Capture the cell that displays the provided text and extract its (x, y) central coordinate. 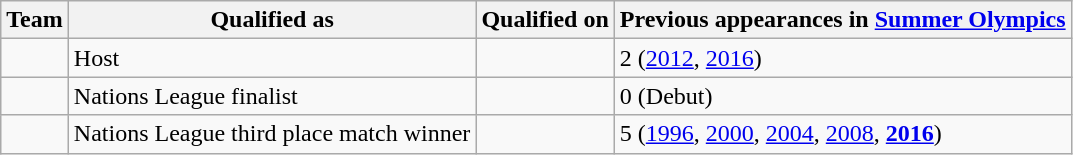
Qualified on (545, 20)
Previous appearances in Summer Olympics (842, 20)
Qualified as (272, 20)
Team (35, 20)
5 (1996, 2000, 2004, 2008, 2016) (842, 134)
Nations League finalist (272, 96)
Host (272, 58)
0 (Debut) (842, 96)
Nations League third place match winner (272, 134)
2 (2012, 2016) (842, 58)
